Extract the [X, Y] coordinate from the center of the cell holding the provided text.  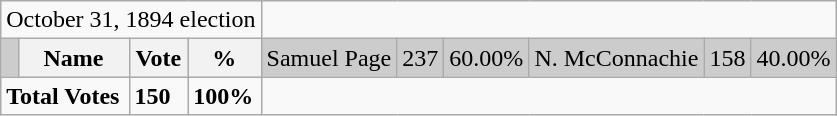
% [224, 58]
150 [158, 96]
237 [420, 58]
100% [224, 96]
60.00% [486, 58]
Total Votes [65, 96]
Vote [158, 58]
October 31, 1894 election [131, 20]
N. McConnachie [616, 58]
Name [74, 58]
Samuel Page [329, 58]
40.00% [794, 58]
158 [728, 58]
